From the cell containing the given text, extract its center point as [X, Y] coordinate. 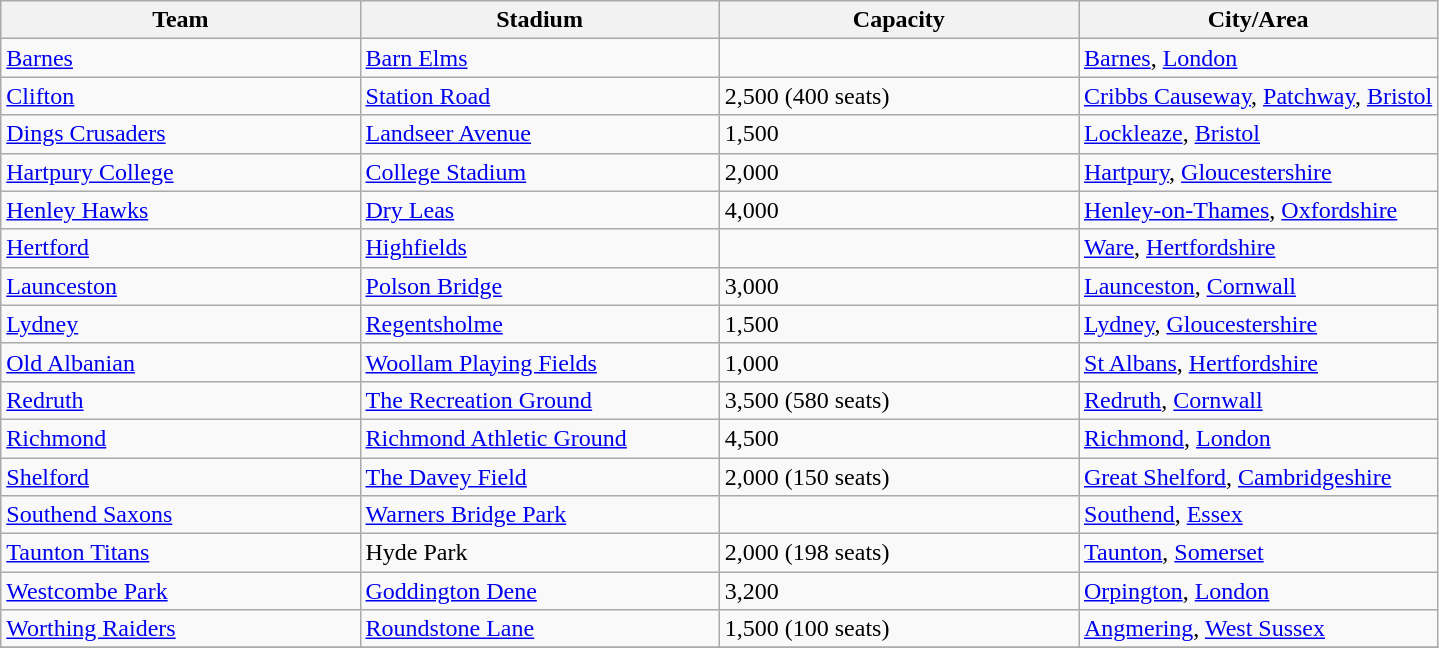
Warners Bridge Park [540, 515]
Goddington Dene [540, 591]
1,500 (100 seats) [898, 629]
Taunton Titans [180, 553]
Richmond Athletic Ground [540, 438]
Polson Bridge [540, 286]
Shelford [180, 477]
2,000 (150 seats) [898, 477]
Worthing Raiders [180, 629]
Highfields [540, 248]
Stadium [540, 20]
Richmond [180, 438]
Station Road [540, 96]
Launceston, Cornwall [1258, 286]
The Recreation Ground [540, 400]
Lydney, Gloucestershire [1258, 324]
The Davey Field [540, 477]
2,000 [898, 172]
Redruth [180, 400]
Lydney [180, 324]
Barnes, London [1258, 58]
City/Area [1258, 20]
Henley Hawks [180, 210]
Ware, Hertfordshire [1258, 248]
Clifton [180, 96]
Landseer Avenue [540, 134]
Hartpury College [180, 172]
Taunton, Somerset [1258, 553]
2,500 (400 seats) [898, 96]
Dry Leas [540, 210]
Lockleaze, Bristol [1258, 134]
Southend Saxons [180, 515]
Richmond, London [1258, 438]
1,000 [898, 362]
Orpington, London [1258, 591]
4,000 [898, 210]
Cribbs Causeway, Patchway, Bristol [1258, 96]
Henley-on-Thames, Oxfordshire [1258, 210]
Barnes [180, 58]
Hertford [180, 248]
Great Shelford, Cambridgeshire [1258, 477]
4,500 [898, 438]
Woollam Playing Fields [540, 362]
Regentsholme [540, 324]
2,000 (198 seats) [898, 553]
Barn Elms [540, 58]
Old Albanian [180, 362]
College Stadium [540, 172]
3,000 [898, 286]
Hyde Park [540, 553]
Angmering, West Sussex [1258, 629]
Team [180, 20]
Launceston [180, 286]
Westcombe Park [180, 591]
Roundstone Lane [540, 629]
3,500 (580 seats) [898, 400]
Southend, Essex [1258, 515]
Hartpury, Gloucestershire [1258, 172]
Capacity [898, 20]
Redruth, Cornwall [1258, 400]
3,200 [898, 591]
St Albans, Hertfordshire [1258, 362]
Dings Crusaders [180, 134]
